Output the [X, Y] coordinate of the center of the cell containing the given text.  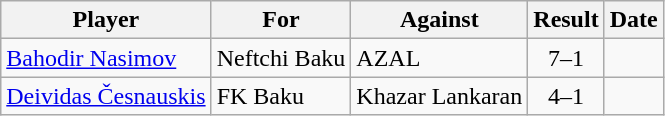
Bahodir Nasimov [106, 58]
For [281, 20]
Neftchi Baku [281, 58]
Deividas Česnauskis [106, 96]
Player [106, 20]
AZAL [440, 58]
4–1 [566, 96]
7–1 [566, 58]
FK Baku [281, 96]
Date [634, 20]
Result [566, 20]
Khazar Lankaran [440, 96]
Against [440, 20]
